Search for the cell housing the specified text and yield its [X, Y] center coordinate. 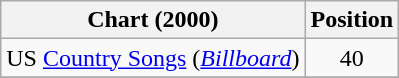
40 [352, 58]
Position [352, 20]
US Country Songs (Billboard) [153, 58]
Chart (2000) [153, 20]
